Locate the cell with the specified text and output its (X, Y) center coordinate. 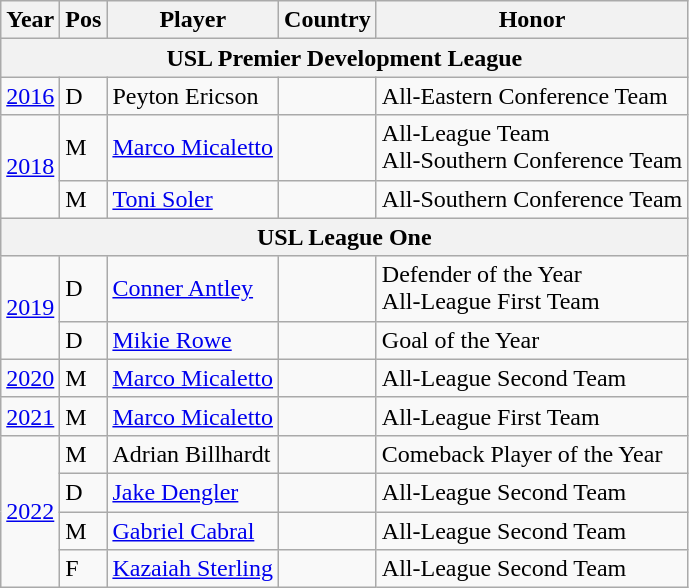
Adrian Billhardt (193, 454)
Jake Dengler (193, 492)
Player (193, 20)
USL Premier Development League (344, 58)
Defender of the YearAll-League First Team (532, 288)
2018 (30, 166)
Pos (84, 20)
2021 (30, 416)
Toni Soler (193, 199)
Honor (532, 20)
2020 (30, 378)
Gabriel Cabral (193, 531)
Country (328, 20)
All-League TeamAll-Southern Conference Team (532, 148)
All-League First Team (532, 416)
Kazaiah Sterling (193, 569)
Comeback Player of the Year (532, 454)
Peyton Ericson (193, 96)
2019 (30, 308)
All-Eastern Conference Team (532, 96)
2022 (30, 511)
USL League One (344, 237)
Goal of the Year (532, 340)
All-Southern Conference Team (532, 199)
2016 (30, 96)
Conner Antley (193, 288)
F (84, 569)
Mikie Rowe (193, 340)
Year (30, 20)
